Search for the cell housing the specified text and yield its (X, Y) center coordinate. 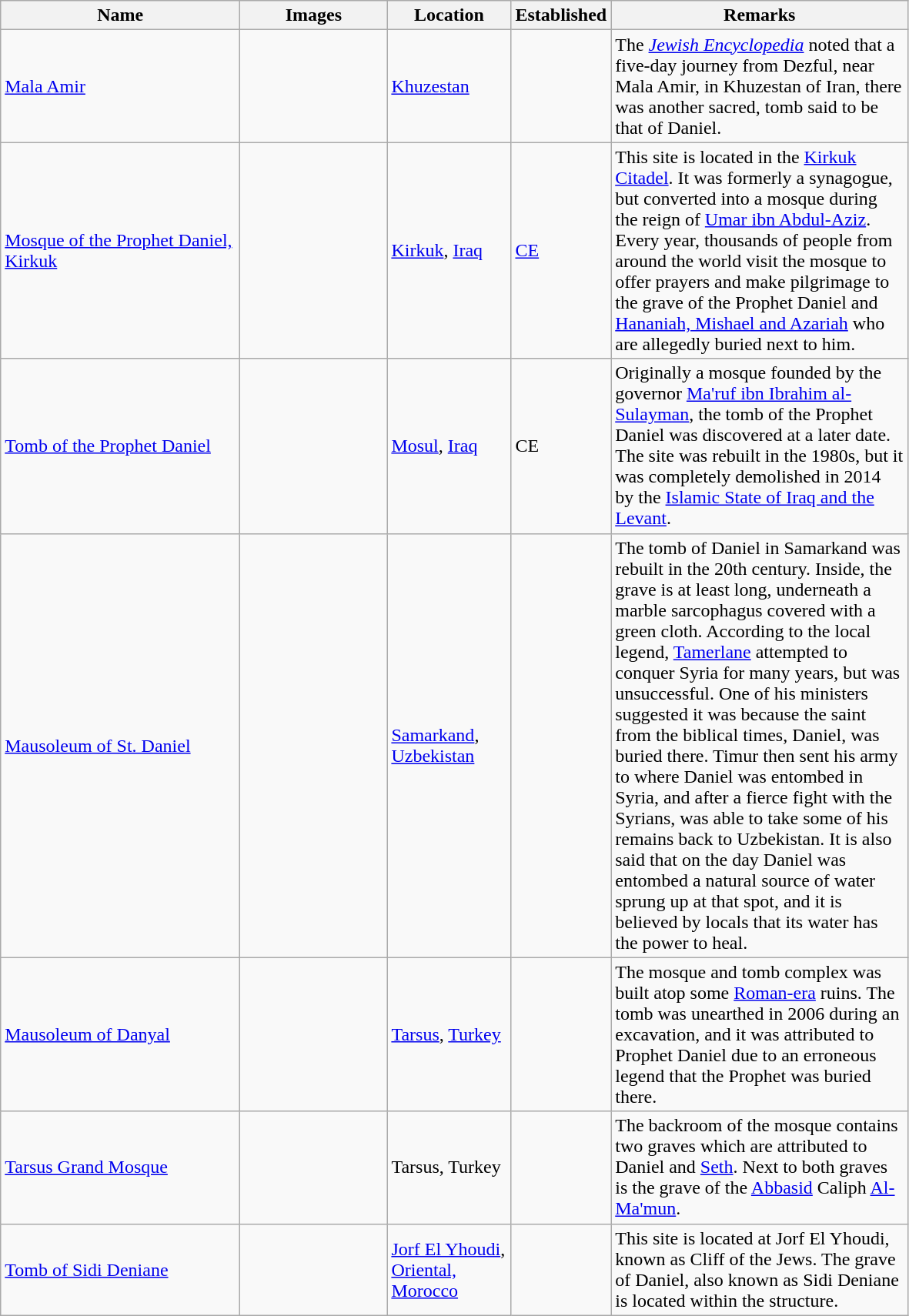
Tomb of Sidi Deniane (120, 1270)
Mosque of the Prophet Daniel, Kirkuk (120, 251)
Mausoleum of Danyal (120, 1034)
Remarks (760, 15)
Tomb of the Prophet Daniel (120, 446)
Mausoleum of St. Daniel (120, 745)
Kirkuk, Iraq (449, 251)
Mosul, Iraq (449, 446)
Location (449, 15)
Name (120, 15)
Mala Amir (120, 86)
Jorf El Yhoudi, Oriental, Morocco (449, 1270)
Images (314, 15)
Samarkand, Uzbekistan (449, 745)
Tarsus Grand Mosque (120, 1167)
This site is located at Jorf El Yhoudi, known as Cliff of the Jews. The grave of Daniel, also known as Sidi Deniane is located within the structure. (760, 1270)
Khuzestan (449, 86)
Established (561, 15)
